Return (X, Y) of the center of cell containing provided text 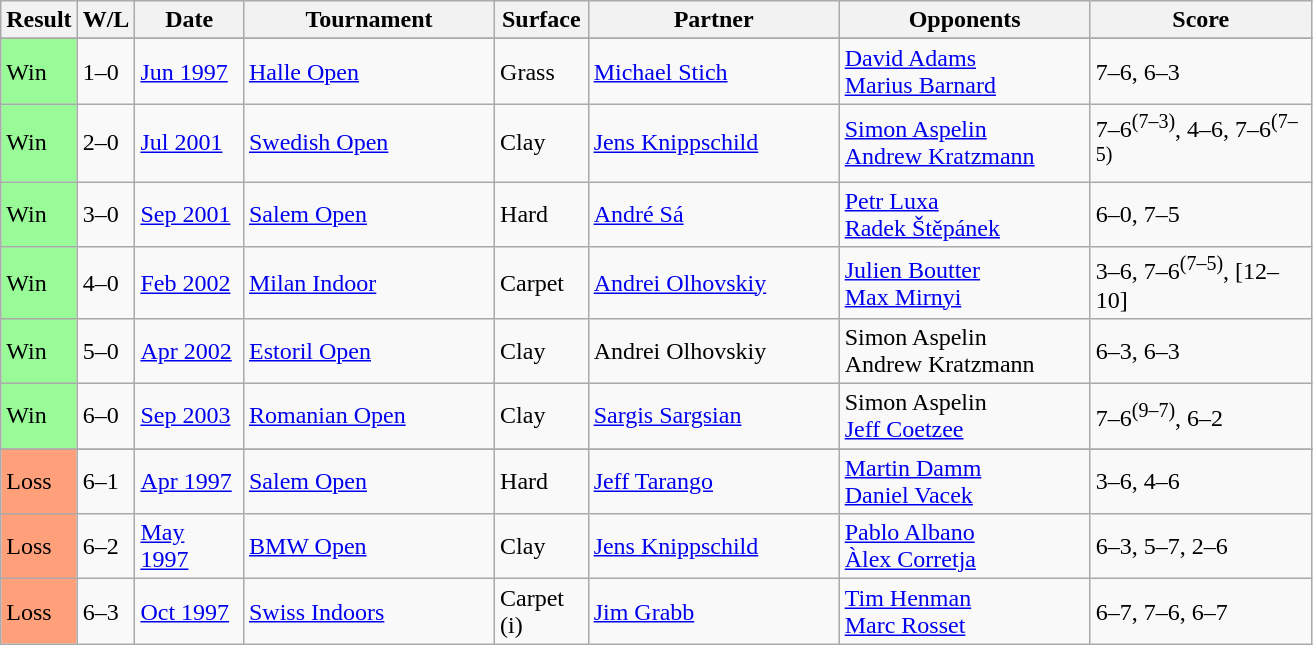
2–0 (106, 143)
Swiss Indoors (368, 612)
Sep 2003 (190, 416)
Result (39, 20)
6–3, 6–3 (1200, 352)
3–6, 4–6 (1200, 482)
6–1 (106, 482)
Surface (542, 20)
Pablo Albano Àlex Corretja (964, 546)
Michael Stich (714, 72)
Apr 2002 (190, 352)
Tim Henman Marc Rosset (964, 612)
3–0 (106, 214)
Tournament (368, 20)
May 1997 (190, 546)
Simon Aspelin Jeff Coetzee (964, 416)
7–6, 6–3 (1200, 72)
Petr Luxa Radek Štěpánek (964, 214)
Halle Open (368, 72)
Score (1200, 20)
Jim Grabb (714, 612)
6–3 (106, 612)
Grass (542, 72)
David Adams Marius Barnard (964, 72)
Julien Boutter Max Mirnyi (964, 283)
Milan Indoor (368, 283)
6–0, 7–5 (1200, 214)
6–2 (106, 546)
6–0 (106, 416)
Jeff Tarango (714, 482)
Swedish Open (368, 143)
Romanian Open (368, 416)
W/L (106, 20)
Opponents (964, 20)
Sep 2001 (190, 214)
Sargis Sargsian (714, 416)
André Sá (714, 214)
6–7, 7–6, 6–7 (1200, 612)
Partner (714, 20)
Oct 1997 (190, 612)
BMW Open (368, 546)
Date (190, 20)
Jul 2001 (190, 143)
Martin Damm Daniel Vacek (964, 482)
Carpet (542, 283)
5–0 (106, 352)
Carpet (i) (542, 612)
6–3, 5–7, 2–6 (1200, 546)
Jun 1997 (190, 72)
Feb 2002 (190, 283)
1–0 (106, 72)
7–6(9–7), 6–2 (1200, 416)
4–0 (106, 283)
Estoril Open (368, 352)
7–6(7–3), 4–6, 7–6(7–5) (1200, 143)
3–6, 7–6(7–5), [12–10] (1200, 283)
Apr 1997 (190, 482)
